Determine the [x, y] coordinate at the center of the cell enclosing the given text.  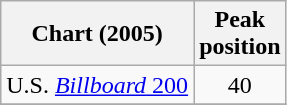
U.S. Billboard 200 [98, 85]
Peakposition [240, 34]
40 [240, 85]
Chart (2005) [98, 34]
